Pinpoint the cell where the given text exists, returning its [X, Y] midpoint coordinate. 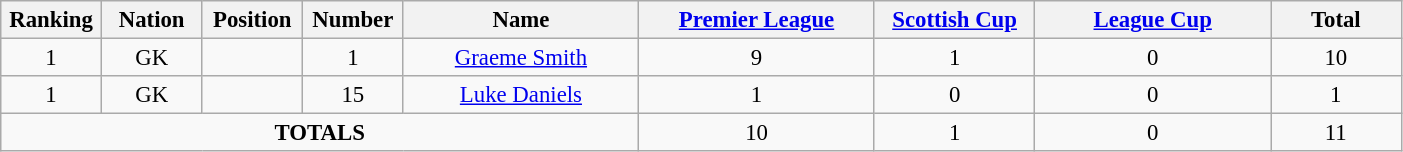
TOTALS [320, 133]
Scottish Cup [954, 20]
11 [1336, 133]
Nation [152, 20]
15 [354, 95]
Position [252, 20]
Name [521, 20]
9 [757, 58]
Graeme Smith [521, 58]
Number [354, 20]
Luke Daniels [521, 95]
Ranking [52, 20]
League Cup [1153, 20]
Total [1336, 20]
Premier League [757, 20]
